Output the (X, Y) coordinate of the center of the cell containing the given text.  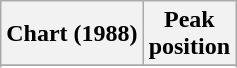
Chart (1988) (72, 34)
Peakposition (189, 34)
